Return (X, Y) of the center of cell containing provided text 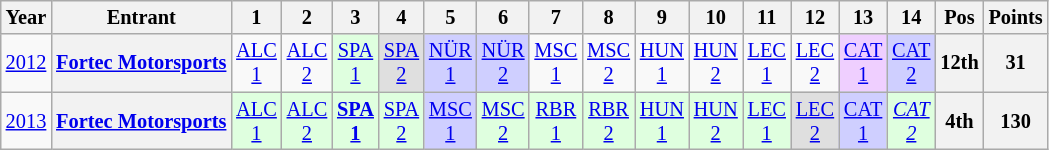
130 (1016, 121)
12 (815, 17)
14 (911, 17)
31 (1016, 63)
2012 (26, 63)
RBR1 (556, 121)
12th (959, 63)
6 (504, 17)
8 (608, 17)
2 (307, 17)
7 (556, 17)
4th (959, 121)
10 (716, 17)
NÜR2 (504, 63)
4 (402, 17)
NÜR1 (450, 63)
11 (767, 17)
Points (1016, 17)
2013 (26, 121)
Pos (959, 17)
RBR2 (608, 121)
1 (256, 17)
13 (863, 17)
Entrant (141, 17)
Year (26, 17)
3 (356, 17)
5 (450, 17)
9 (662, 17)
